Output the (x, y) coordinate of the center of the cell containing the given text.  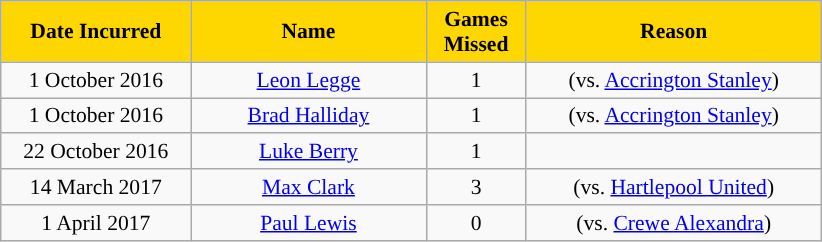
0 (476, 223)
Brad Halliday (308, 116)
Name (308, 32)
Luke Berry (308, 152)
3 (476, 187)
14 March 2017 (96, 187)
Leon Legge (308, 80)
Games Missed (476, 32)
Date Incurred (96, 32)
Max Clark (308, 187)
(vs. Crewe Alexandra) (674, 223)
1 April 2017 (96, 223)
22 October 2016 (96, 152)
Paul Lewis (308, 223)
(vs. Hartlepool United) (674, 187)
Reason (674, 32)
